Locate the cell with the specified text and output its [X, Y] center coordinate. 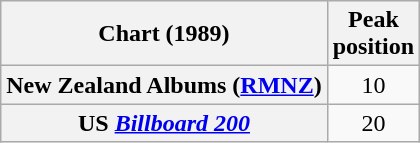
Chart (1989) [164, 34]
Peakposition [373, 34]
10 [373, 85]
New Zealand Albums (RMNZ) [164, 85]
20 [373, 123]
US Billboard 200 [164, 123]
